Search for the cell housing the specified text and yield its [x, y] center coordinate. 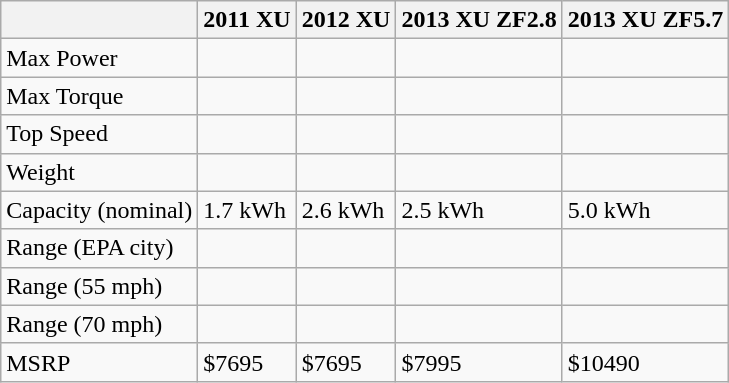
2012 XU [346, 20]
2.6 kWh [346, 210]
Top Speed [100, 134]
Weight [100, 172]
$7995 [479, 362]
2.5 kWh [479, 210]
$10490 [645, 362]
1.7 kWh [247, 210]
5.0 kWh [645, 210]
2011 XU [247, 20]
Max Power [100, 58]
2013 XU ZF2.8 [479, 20]
2013 XU ZF5.7 [645, 20]
Range (70 mph) [100, 324]
Max Torque [100, 96]
Range (EPA city) [100, 248]
Range (55 mph) [100, 286]
Capacity (nominal) [100, 210]
MSRP [100, 362]
